Identify which cell holds the provided text, then report its (X, Y) central coordinate. 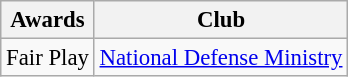
National Defense Ministry (221, 58)
Awards (48, 20)
Club (221, 20)
Fair Play (48, 58)
